For the text-containing cell, return its midpoint in [x, y] coordinate format. 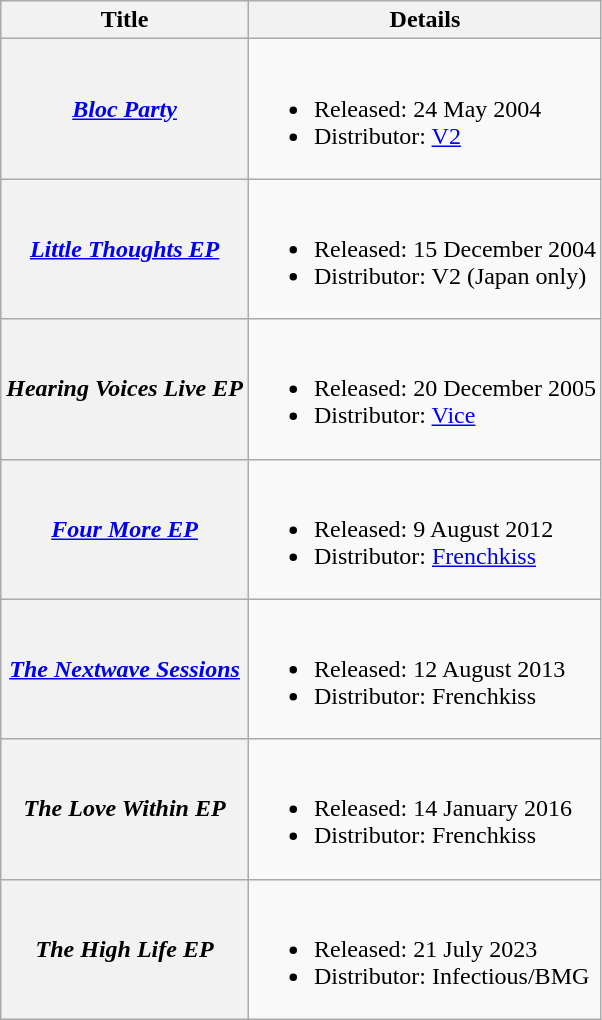
Little Thoughts EP [125, 249]
Released: 20 December 2005Distributor: Vice [424, 389]
Details [424, 20]
Released: 24 May 2004Distributor: V2 [424, 109]
Released: 12 August 2013Distributor: Frenchkiss [424, 669]
Released: 14 January 2016Distributor: Frenchkiss [424, 809]
The Nextwave Sessions [125, 669]
Hearing Voices Live EP [125, 389]
Released: 15 December 2004Distributor: V2 (Japan only) [424, 249]
The Love Within EP [125, 809]
The High Life EP [125, 949]
Bloc Party [125, 109]
Released: 21 July 2023Distributor: Infectious/BMG [424, 949]
Released: 9 August 2012Distributor: Frenchkiss [424, 529]
Four More EP [125, 529]
Title [125, 20]
